Extract the [x, y] coordinate from the center of the cell holding the provided text.  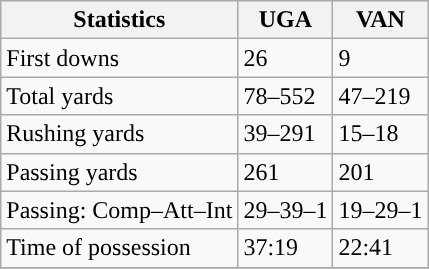
Rushing yards [120, 134]
29–39–1 [286, 210]
201 [380, 172]
VAN [380, 20]
Passing yards [120, 172]
UGA [286, 20]
78–552 [286, 96]
Statistics [120, 20]
37:19 [286, 248]
26 [286, 58]
Total yards [120, 96]
First downs [120, 58]
Time of possession [120, 248]
22:41 [380, 248]
39–291 [286, 134]
261 [286, 172]
9 [380, 58]
19–29–1 [380, 210]
15–18 [380, 134]
47–219 [380, 96]
Passing: Comp–Att–Int [120, 210]
